Output the (x, y) coordinate of the center of the cell containing the given text.  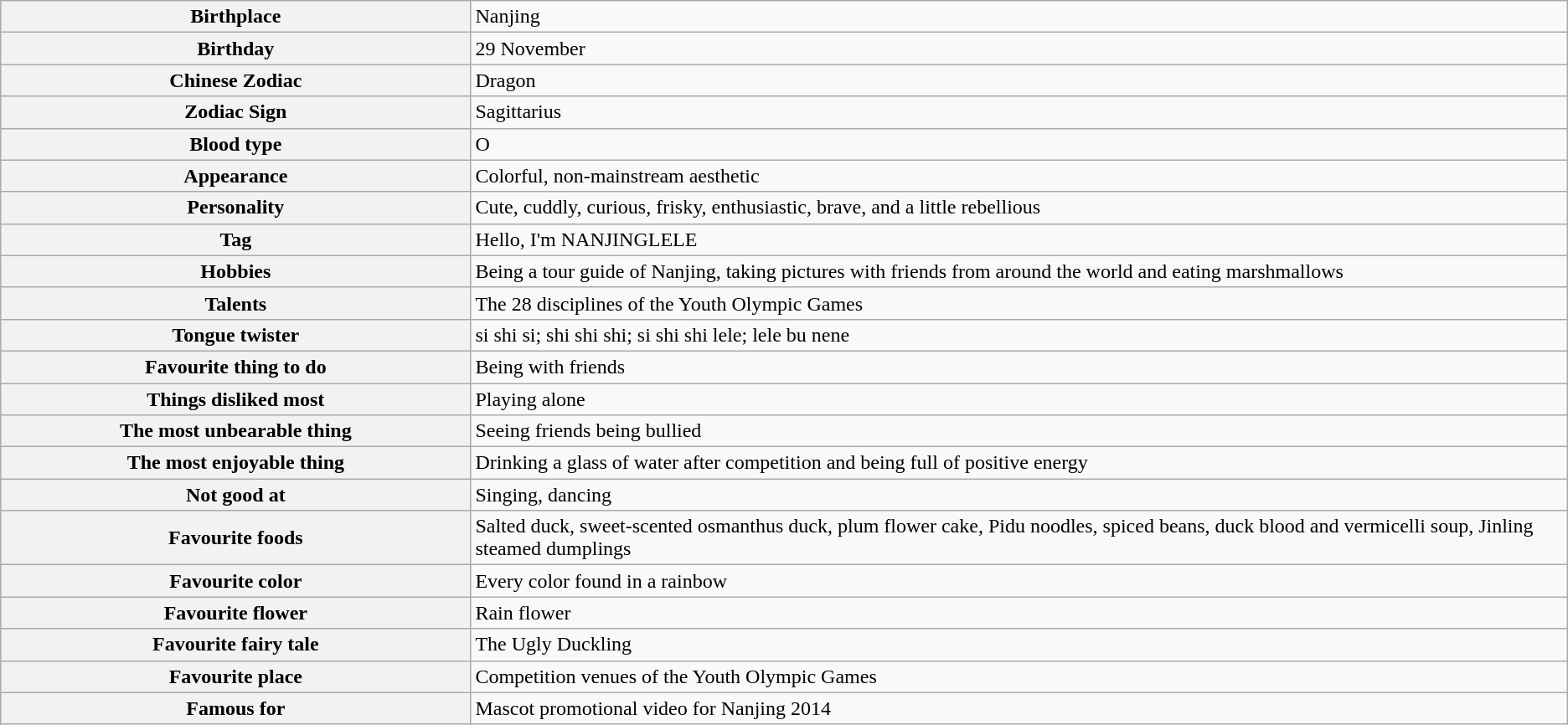
Seeing friends being bullied (1019, 431)
Favourite fairy tale (236, 645)
Favourite color (236, 581)
The Ugly Duckling (1019, 645)
Appearance (236, 176)
Blood type (236, 144)
Favourite thing to do (236, 367)
Rain flower (1019, 613)
si shi si; shi shi shi; si shi shi lele; lele bu nene (1019, 335)
Favourite place (236, 676)
Colorful, non-mainstream aesthetic (1019, 176)
Salted duck, sweet-scented osmanthus duck, plum flower cake, Pidu noodles, spiced beans, duck blood and vermicelli soup, Jinling steamed dumplings (1019, 537)
Hobbies (236, 271)
The most enjoyable thing (236, 463)
Famous for (236, 708)
Things disliked most (236, 399)
Playing alone (1019, 399)
Talents (236, 303)
Cute, cuddly, curious, frisky, enthusiastic, brave, and a little rebellious (1019, 208)
Being with friends (1019, 367)
Sagittarius (1019, 112)
O (1019, 144)
Drinking a glass of water after competition and being full of positive energy (1019, 463)
Not good at (236, 495)
Personality (236, 208)
Dragon (1019, 80)
The most unbearable thing (236, 431)
Hello, I'm NANJINGLELE (1019, 239)
Singing, dancing (1019, 495)
Mascot promotional video for Nanjing 2014 (1019, 708)
Chinese Zodiac (236, 80)
Birthday (236, 49)
Nanjing (1019, 17)
Favourite flower (236, 613)
Zodiac Sign (236, 112)
Tongue twister (236, 335)
Tag (236, 239)
Every color found in a rainbow (1019, 581)
Favourite foods (236, 537)
Competition venues of the Youth Olympic Games (1019, 676)
Being a tour guide of Nanjing, taking pictures with friends from around the world and eating marshmallows (1019, 271)
Birthplace (236, 17)
The 28 disciplines of the Youth Olympic Games (1019, 303)
29 November (1019, 49)
